Determine the (X, Y) coordinate at the center of the cell enclosing the given text.  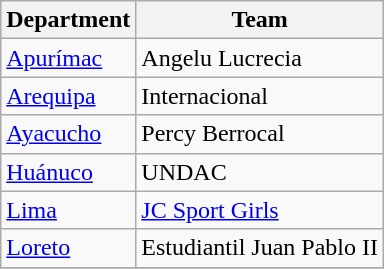
Apurímac (68, 58)
Ayacucho (68, 134)
JC Sport Girls (260, 210)
Estudiantil Juan Pablo II (260, 248)
Lima (68, 210)
Huánuco (68, 172)
Internacional (260, 96)
Arequipa (68, 96)
Percy Berrocal (260, 134)
Team (260, 20)
Department (68, 20)
UNDAC (260, 172)
Angelu Lucrecia (260, 58)
Loreto (68, 248)
